Locate the cell with the specified text and output its [x, y] center coordinate. 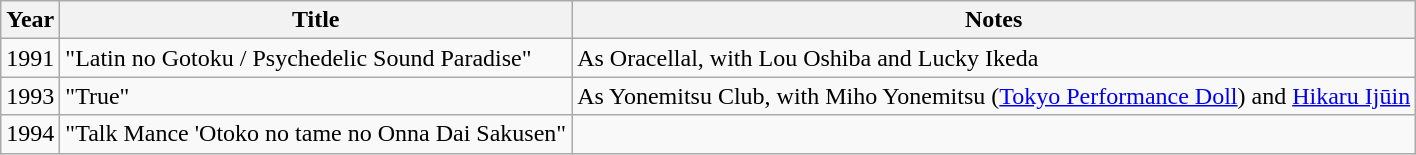
As Yonemitsu Club, with Miho Yonemitsu (Tokyo Performance Doll) and Hikaru Ijūin [994, 96]
Year [30, 20]
1993 [30, 96]
"Latin no Gotoku / Psychedelic Sound Paradise" [316, 58]
Title [316, 20]
1994 [30, 134]
1991 [30, 58]
Notes [994, 20]
As Oracellal, with Lou Oshiba and Lucky Ikeda [994, 58]
"Talk Mance 'Otoko no tame no Onna Dai Sakusen" [316, 134]
"True" [316, 96]
